Detect which cell encompasses the target text, then output its (x, y) center coordinate. 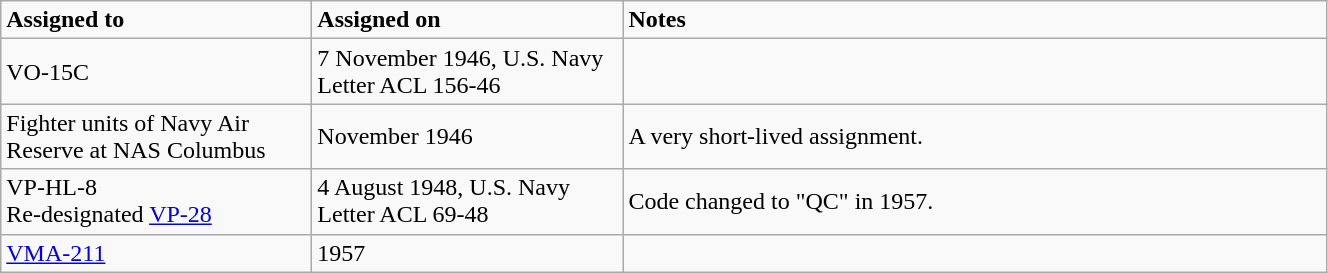
Assigned on (468, 20)
Fighter units of Navy Air Reserve at NAS Columbus (156, 136)
A very short-lived assignment. (975, 136)
Notes (975, 20)
November 1946 (468, 136)
VMA-211 (156, 253)
VP-HL-8Re-designated VP-28 (156, 202)
Assigned to (156, 20)
1957 (468, 253)
VO-15C (156, 72)
4 August 1948, U.S. Navy Letter ACL 69-48 (468, 202)
Code changed to "QC" in 1957. (975, 202)
7 November 1946, U.S. Navy Letter ACL 156-46 (468, 72)
